Find where the given text appears and provide that cell's center as (x, y) coordinate. 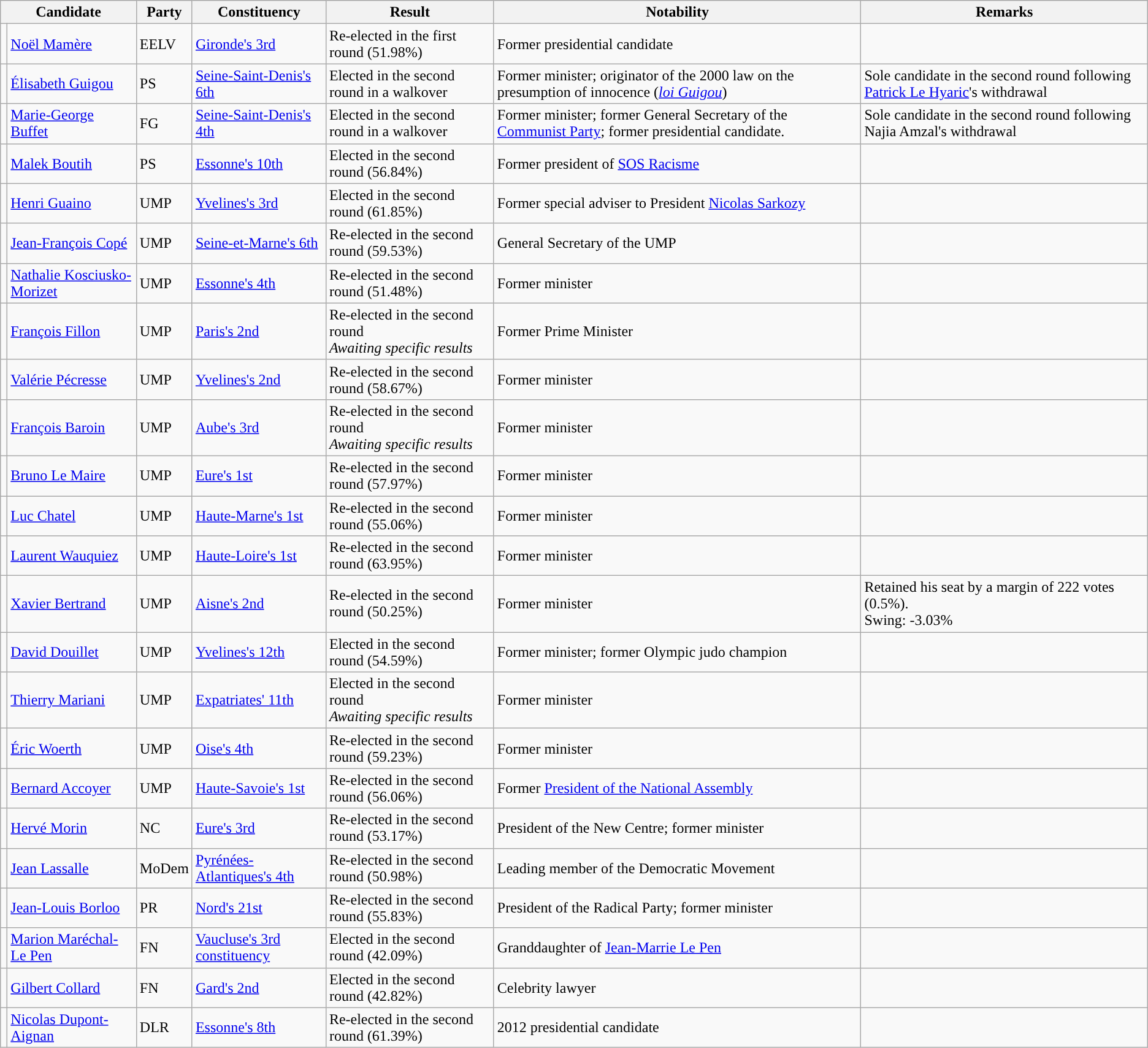
Haute-Savoie's 1st (259, 789)
Essonne's 8th (259, 1028)
Former minister; originator of the 2000 law on the presumption of innocence (loi Guigou) (677, 83)
Thierry Mariani (72, 700)
NC (164, 828)
Yvelines's 12th (259, 652)
Result (410, 12)
Marie-George Buffet (72, 124)
François Fillon (72, 331)
Former special adviser to President Nicolas Sarkozy (677, 204)
Former presidential candidate (677, 44)
Noël Mamère (72, 44)
David Douillet (72, 652)
Gironde's 3rd (259, 44)
Seine-et-Marne's 6th (259, 243)
Paris's 2nd (259, 331)
Aisne's 2nd (259, 604)
Xavier Bertrand (72, 604)
Constituency (259, 12)
Re-elected in the second round (50.98%) (410, 868)
Re-elected in the first round (51.98%) (410, 44)
Sole candidate in the second round following Najia Amzal's withdrawal (1005, 124)
Malek Boutih (72, 163)
Former President of the National Assembly (677, 789)
Nathalie Kosciusko-Morizet (72, 283)
Hervé Morin (72, 828)
Re-elected in the second round (55.83%) (410, 908)
Re-elected in the second round (63.95%) (410, 556)
DLR (164, 1028)
Re-elected in the second round (51.48%) (410, 283)
EELV (164, 44)
FG (164, 124)
Leading member of the Democratic Movement (677, 868)
Celebrity lawyer (677, 987)
Éric Woerth (72, 748)
Bernard Accoyer (72, 789)
Former minister; former Olympic judo champion (677, 652)
Notability (677, 12)
Re-elected in the second round (56.06%) (410, 789)
Re-elected in the second round (59.53%) (410, 243)
Party (164, 12)
Sole candidate in the second round following Patrick Le Hyaric's withdrawal (1005, 83)
Jean Lassalle (72, 868)
Haute-Loire's 1st (259, 556)
Haute-Marne's 1st (259, 515)
PR (164, 908)
Essonne's 4th (259, 283)
Laurent Wauquiez (72, 556)
Yvelines's 3rd (259, 204)
Yvelines's 2nd (259, 379)
Elected in the second round (42.82%) (410, 987)
Re-elected in the second round (59.23%) (410, 748)
MoDem (164, 868)
General Secretary of the UMP (677, 243)
Re-elected in the second round (53.17%) (410, 828)
Former Prime Minister (677, 331)
President of the New Centre; former minister (677, 828)
Pyrénées-Atlantiques's 4th (259, 868)
Nord's 21st (259, 908)
Elected in the second roundAwaiting specific results (410, 700)
Vaucluse's 3rd constituency (259, 948)
Nicolas Dupont-Aignan (72, 1028)
Essonne's 10th (259, 163)
Re-elected in the second round (57.97%) (410, 476)
Valérie Pécresse (72, 379)
Former president of SOS Racisme (677, 163)
Re-elected in the second round (55.06%) (410, 515)
Retained his seat by a margin of 222 votes (0.5%).Swing: -3.03% (1005, 604)
Elected in the second round (54.59%) (410, 652)
Granddaughter of Jean-Marrie Le Pen (677, 948)
Re-elected in the second round (50.25%) (410, 604)
Elected in the second round (61.85%) (410, 204)
Gard's 2nd (259, 987)
Seine-Saint-Denis's 6th (259, 83)
Henri Guaino (72, 204)
Remarks (1005, 12)
Elected in the second round (42.09%) (410, 948)
Re-elected in the second round (58.67%) (410, 379)
Jean-Louis Borloo (72, 908)
Aube's 3rd (259, 427)
President of the Radical Party; former minister (677, 908)
Former minister; former General Secretary of the Communist Party; former presidential candidate. (677, 124)
Elected in the second round (56.84%) (410, 163)
Luc Chatel (72, 515)
Gilbert Collard (72, 987)
Candidate (69, 12)
Oise's 4th (259, 748)
Eure's 3rd (259, 828)
Seine-Saint-Denis's 4th (259, 124)
Marion Maréchal-Le Pen (72, 948)
Élisabeth Guigou (72, 83)
François Baroin (72, 427)
Expatriates' 11th (259, 700)
2012 presidential candidate (677, 1028)
Re-elected in the second round (61.39%) (410, 1028)
Bruno Le Maire (72, 476)
Eure's 1st (259, 476)
Jean-François Copé (72, 243)
